Determine the (x, y) coordinate at the center of the cell enclosing the given text.  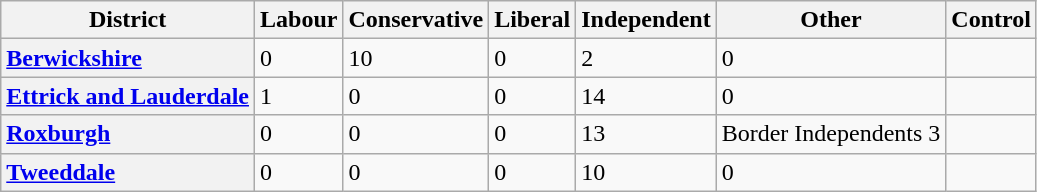
District (128, 20)
1 (299, 96)
Other (831, 20)
13 (646, 134)
Roxburgh (128, 134)
2 (646, 58)
Ettrick and Lauderdale (128, 96)
Liberal (532, 20)
Labour (299, 20)
Independent (646, 20)
Control (992, 20)
Border Independents 3 (831, 134)
14 (646, 96)
Berwickshire (128, 58)
Tweeddale (128, 172)
Conservative (416, 20)
